Locate the cell with the specified text and output its [x, y] center coordinate. 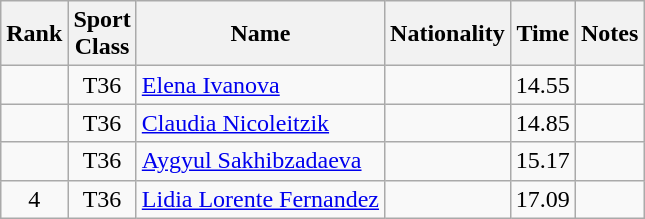
Name [260, 34]
Nationality [448, 34]
15.17 [542, 161]
Claudia Nicoleitzik [260, 123]
Time [542, 34]
Elena Ivanova [260, 85]
4 [34, 199]
Notes [609, 34]
14.55 [542, 85]
SportClass [102, 34]
Aygyul Sakhibzadaeva [260, 161]
Lidia Lorente Fernandez [260, 199]
Rank [34, 34]
17.09 [542, 199]
14.85 [542, 123]
